Identify which cell holds the provided text, then report its [X, Y] central coordinate. 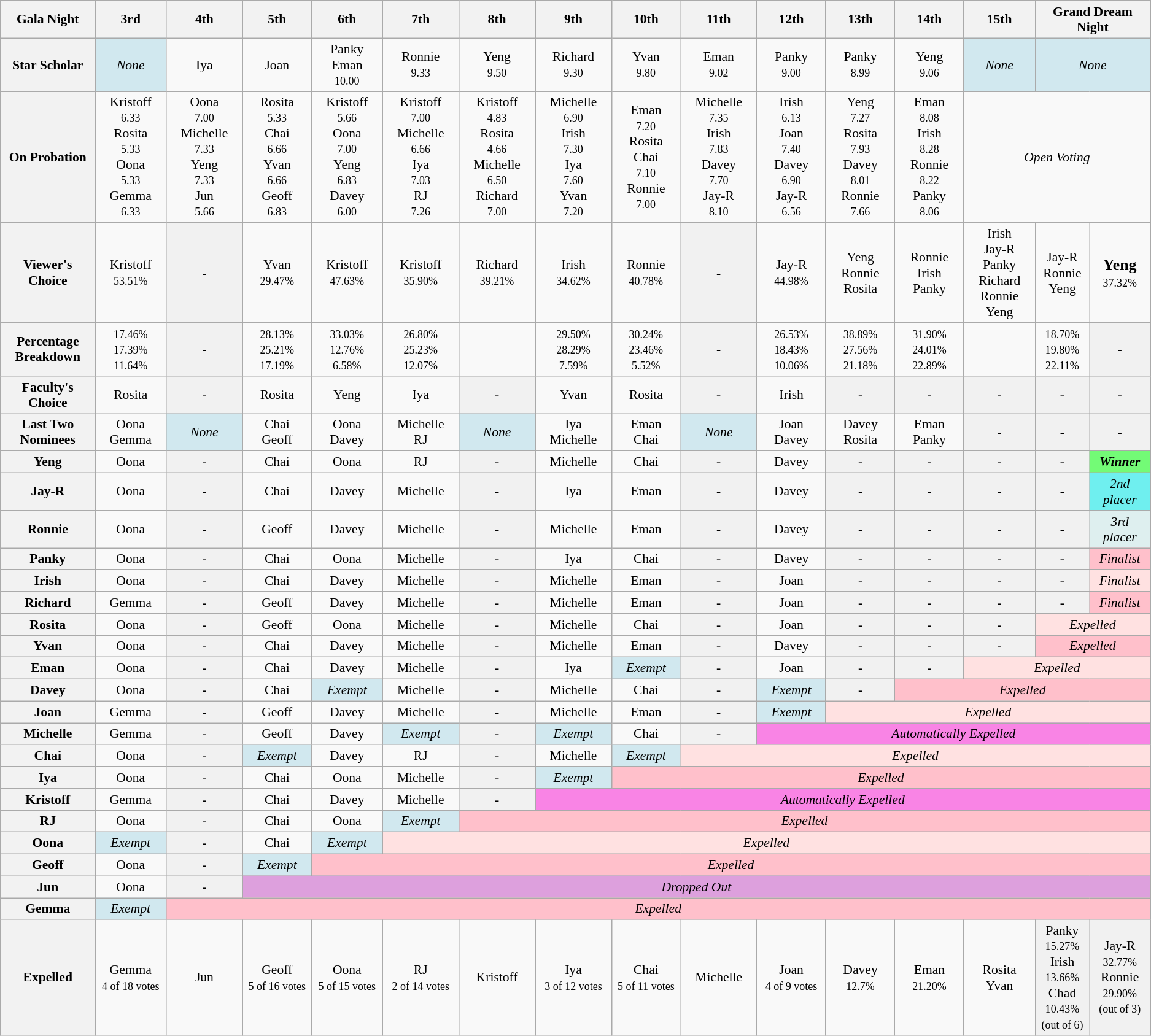
26.53%18.43%10.06% [791, 350]
Yeng37.32% [1120, 273]
Jay-R [48, 492]
RJ 2 of 14 votes [420, 978]
4th [204, 20]
Grand Dream Night [1093, 20]
Joan4 of 9 votes [791, 978]
2nd placer [1120, 492]
Iya3 of 12 votes [573, 978]
Faculty'sChoice [48, 395]
29.50%28.29%7.59% [573, 350]
26.80%25.23%12.07% [420, 350]
15th [999, 20]
17.46%17.39%11.64% [131, 350]
Yeng9.50 [497, 65]
Ronnie40.78% [646, 273]
Jay-R44.98% [791, 273]
Last TwoNominees [48, 432]
33.03%12.76%6.58% [347, 350]
Chai5 of 11 votes [646, 978]
EmanPanky [929, 432]
14th [929, 20]
3rd [131, 20]
Irish6.13Joan7.40Davey6.90Jay-R6.56 [791, 157]
Star Scholar [48, 65]
MichelleRJ [420, 432]
Eman9.02 [719, 65]
Dropped Out [696, 887]
Panky15.27%Irish13.66%Chad10.43%(out of 6) [1062, 978]
Davey 12.7% [860, 978]
7th [420, 20]
On Probation [48, 157]
30.24%23.46%5.52% [646, 350]
IrishJay-RPankyRichardRonnieYeng [999, 273]
PercentageBreakdown [48, 350]
Yvan9.80 [646, 65]
10th [646, 20]
Panky [48, 559]
Jay-R32.77%Ronnie29.90%(out of 3) [1120, 978]
Panky9.00 [791, 65]
Kristoff35.90% [420, 273]
Oona5 of 15 votes [347, 978]
Rosita5.33Chai6.66Yvan6.66Geoff6.83 [277, 157]
8th [497, 20]
DaveyRosita [860, 432]
Oona7.00Michelle7.33Yeng7.33Jun5.66 [204, 157]
RositaYvan [999, 978]
Open Voting [1057, 157]
Kristoff4.83Rosita4.66Michelle6.50Richard7.00 [497, 157]
Ronnie9.33 [420, 65]
31.90%24.01%22.89% [929, 350]
38.89%27.56%21.18% [860, 350]
Yeng9.06 [929, 65]
Kristoff53.51% [131, 273]
11th [719, 20]
ChaiGeoff [277, 432]
Irish34.62% [573, 273]
28.13%25.21%17.19% [277, 350]
Ronnie [48, 529]
Geoff5 of 16 votes [277, 978]
Eman8.08Irish8.28Ronnie8.22Panky8.06 [929, 157]
Michelle6.90Irish7.30Iya7.60Yvan7.20 [573, 157]
6th [347, 20]
Panky8.99 [860, 65]
Richard39.21% [497, 273]
5th [277, 20]
Jay-RRonnieYeng [1062, 273]
Eman7.20RositaChai7.10Ronnie7.00 [646, 157]
Richard9.30 [573, 65]
13th [860, 20]
Michelle7.35Irish7.83Davey7.70Jay-R8.10 [719, 157]
3rd placer [1120, 529]
Kristoff47.63% [347, 273]
9th [573, 20]
Kristoff6.33Rosita5.33Oona5.33Gemma6.33 [131, 157]
IyaMichelle [573, 432]
Yeng7.27Rosita7.93Davey8.01Ronnie7.66 [860, 157]
Gala Night [48, 20]
Gemma4 of 18 votes [131, 978]
18.70%19.80%22.11% [1062, 350]
Kristoff7.00Michelle6.66Iya7.03RJ7.26 [420, 157]
Richard [48, 603]
RonnieIrishPanky [929, 273]
Eman 21.20% [929, 978]
OonaGemma [131, 432]
OonaDavey [347, 432]
12th [791, 20]
YengRonnieRosita [860, 273]
PankyEman10.00 [347, 65]
Kristoff5.66Oona7.00Yeng6.83Davey6.00 [347, 157]
Winner [1120, 462]
Yvan29.47% [277, 273]
Viewer'sChoice [48, 273]
JoanDavey [791, 432]
EmanChai [646, 432]
